Provide the (x, y) coordinate of the cell's center where the given text is located.  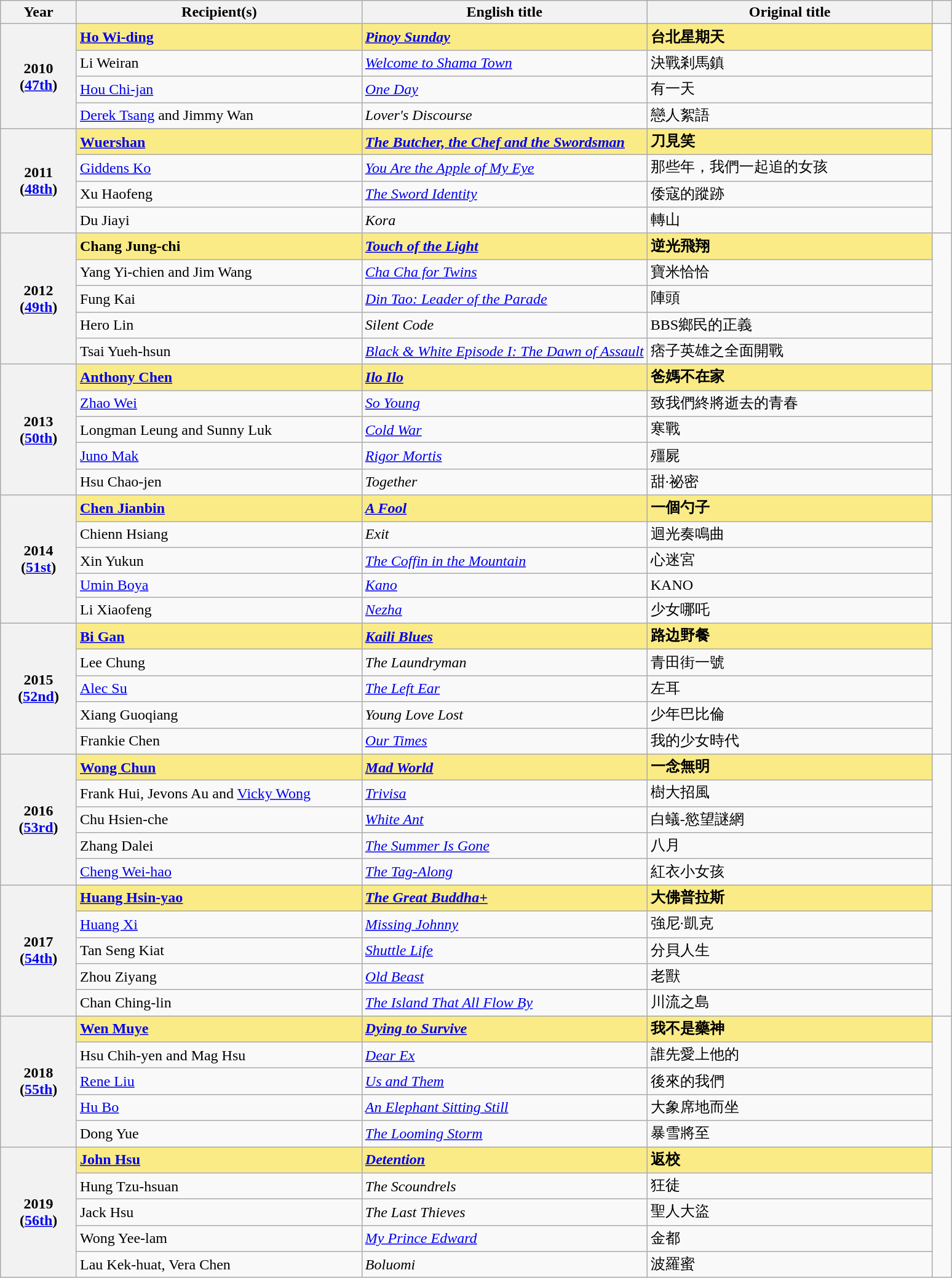
You Are the Apple of My Eye (504, 169)
八月 (790, 846)
The Scoundrels (504, 1186)
Welcome to Shama Town (504, 63)
Missing Johnny (504, 924)
The Butcher, the Chef and the Swordsman (504, 141)
English title (504, 12)
Lover's Discourse (504, 116)
Xiang Guoqiang (219, 715)
後來的我們 (790, 1081)
波羅蜜 (790, 1264)
Dying to Survive (504, 1030)
Nezha (504, 610)
Zhao Wei (219, 403)
2016(53rd) (39, 819)
The Last Thieves (504, 1213)
Xin Yukun (219, 561)
Shuttle Life (504, 951)
Zhang Dalei (219, 846)
Recipient(s) (219, 12)
Dear Ex (504, 1055)
Din Tao: Leader of the Parade (504, 299)
Li Weiran (219, 63)
Hsu Chao-jen (219, 482)
The Island That All Flow By (504, 1002)
Frankie Chen (219, 742)
樹大招風 (790, 793)
Juno Mak (219, 456)
2015(52nd) (39, 689)
Exit (504, 535)
Dong Yue (219, 1134)
Chang Jung-chi (219, 246)
狂徒 (790, 1186)
Our Times (504, 742)
Zhou Ziyang (219, 977)
轉山 (790, 220)
Silent Code (504, 325)
陣頭 (790, 299)
Cold War (504, 429)
2013(50th) (39, 429)
The Summer Is Gone (504, 846)
Wong Chun (219, 768)
2012(49th) (39, 299)
致我們終將逝去的青春 (790, 403)
Du Jiayi (219, 220)
Hu Bo (219, 1107)
Fung Kai (219, 299)
Black & White Episode I: The Dawn of Assault (504, 352)
Detention (504, 1160)
強尼·凱克 (790, 924)
One Day (504, 90)
誰先愛上他的 (790, 1055)
Xu Haofeng (219, 194)
Trivisa (504, 793)
戀人絮語 (790, 116)
青田街一號 (790, 663)
Kora (504, 220)
Derek Tsang and Jimmy Wan (219, 116)
The Coffin in the Mountain (504, 561)
2017(54th) (39, 951)
Hsu Chih-yen and Mag Hsu (219, 1055)
KANO (790, 585)
White Ant (504, 819)
So Young (504, 403)
紅衣小女孩 (790, 872)
我不是藥神 (790, 1030)
Tan Seng Kiat (219, 951)
Li Xiaofeng (219, 610)
John Hsu (219, 1160)
The Great Buddha+ (504, 898)
川流之島 (790, 1002)
Lau Kek-huat, Vera Chen (219, 1264)
A Fool (504, 508)
Bi Gan (219, 636)
Chan Ching-lin (219, 1002)
Us and Them (504, 1081)
大佛普拉斯 (790, 898)
我的少女時代 (790, 742)
刀見笑 (790, 141)
The Laundryman (504, 663)
暴雪將至 (790, 1134)
Anthony Chen (219, 378)
Original title (790, 12)
2010(47th) (39, 76)
Tsai Yueh-hsun (219, 352)
Mad World (504, 768)
寶米恰恰 (790, 273)
Yang Yi-chien and Jim Wang (219, 273)
The Left Ear (504, 689)
殭屍 (790, 456)
Rigor Mortis (504, 456)
Hou Chi-jan (219, 90)
爸媽不在家 (790, 378)
2011(48th) (39, 181)
少年巴比倫 (790, 715)
左耳 (790, 689)
寒戰 (790, 429)
Alec Su (219, 689)
BBS鄉民的正義 (790, 325)
有一天 (790, 90)
Year (39, 12)
那些年，我們一起追的女孩 (790, 169)
迴光奏鳴曲 (790, 535)
Kaili Blues (504, 636)
逆光飛翔 (790, 246)
決戰剎馬鎮 (790, 63)
Lee Chung (219, 663)
Cha Cha for Twins (504, 273)
Together (504, 482)
The Tag-Along (504, 872)
Umin Boya (219, 585)
Wen Muye (219, 1030)
Longman Leung and Sunny Luk (219, 429)
一念無明 (790, 768)
台北星期天 (790, 37)
聖人大盜 (790, 1213)
Rene Liu (219, 1081)
Hero Lin (219, 325)
Chu Hsien-che (219, 819)
Ho Wi-ding (219, 37)
Frank Hui, Jevons Au and Vicky Wong (219, 793)
Kano (504, 585)
The Sword Identity (504, 194)
Cheng Wei-hao (219, 872)
一個勺子 (790, 508)
Pinoy Sunday (504, 37)
An Elephant Sitting Still (504, 1107)
2014(51st) (39, 559)
Chen Jianbin (219, 508)
路边野餐 (790, 636)
痞子英雄之全面開戰 (790, 352)
甜·祕密 (790, 482)
Giddens Ko (219, 169)
My Prince Edward (504, 1239)
分貝人生 (790, 951)
2018(55th) (39, 1081)
返校 (790, 1160)
Young Love Lost (504, 715)
Hung Tzu-hsuan (219, 1186)
大象席地而坐 (790, 1107)
Ilo Ilo (504, 378)
老獸 (790, 977)
少女哪吒 (790, 610)
倭寇的蹤跡 (790, 194)
心迷宮 (790, 561)
Huang Xi (219, 924)
Jack Hsu (219, 1213)
白蟻-慾望謎網 (790, 819)
Wong Yee-lam (219, 1239)
The Looming Storm (504, 1134)
Boluomi (504, 1264)
Wuershan (219, 141)
Chienn Hsiang (219, 535)
金都 (790, 1239)
2019(56th) (39, 1212)
Touch of the Light (504, 246)
Old Beast (504, 977)
Huang Hsin-yao (219, 898)
